Scan for the cell matching the given text and deliver its [X, Y] coordinate at center. 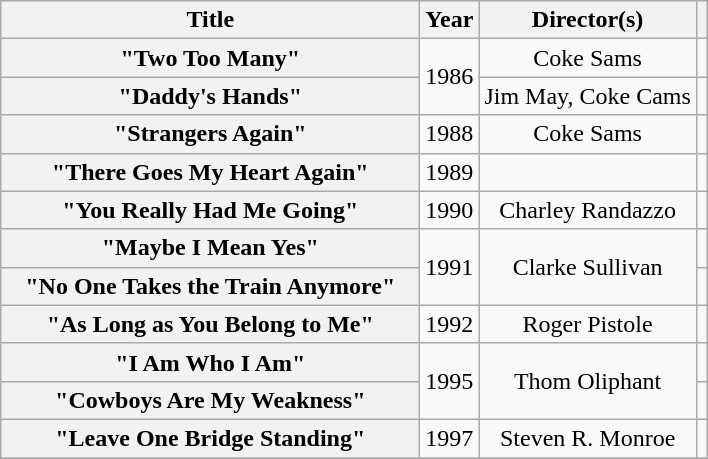
Steven R. Monroe [588, 438]
"Maybe I Mean Yes" [210, 248]
"I Am Who I Am" [210, 362]
1995 [450, 381]
"Leave One Bridge Standing" [210, 438]
Charley Randazzo [588, 210]
"No One Takes the Train Anymore" [210, 286]
"As Long as You Belong to Me" [210, 324]
1988 [450, 134]
Thom Oliphant [588, 381]
Clarke Sullivan [588, 267]
"Daddy's Hands" [210, 96]
"Two Too Many" [210, 58]
1989 [450, 172]
Jim May, Coke Cams [588, 96]
1997 [450, 438]
"You Really Had Me Going" [210, 210]
1990 [450, 210]
1991 [450, 267]
"Strangers Again" [210, 134]
1986 [450, 77]
Roger Pistole [588, 324]
Year [450, 20]
1992 [450, 324]
Director(s) [588, 20]
"Cowboys Are My Weakness" [210, 400]
"There Goes My Heart Again" [210, 172]
Title [210, 20]
